Provide the [X, Y] coordinate of the cell's center where the given text is located.  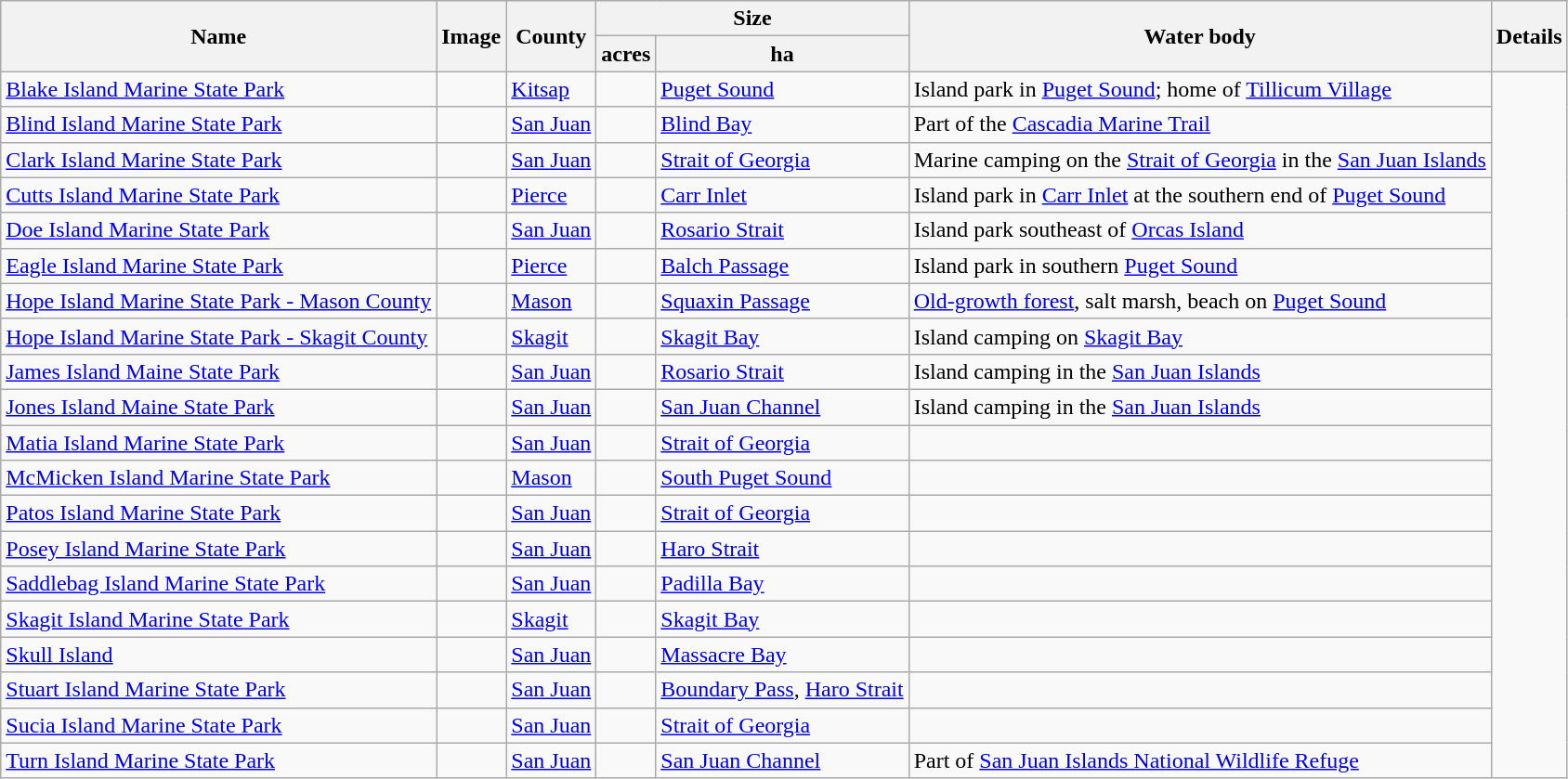
Balch Passage [782, 266]
Padilla Bay [782, 584]
Sucia Island Marine State Park [219, 725]
Size [752, 19]
South Puget Sound [782, 478]
Patos Island Marine State Park [219, 513]
Puget Sound [782, 89]
ha [782, 54]
Squaxin Passage [782, 301]
Kitsap [552, 89]
Island camping on Skagit Bay [1200, 336]
Hope Island Marine State Park - Skagit County [219, 336]
Marine camping on the Strait of Georgia in the San Juan Islands [1200, 160]
Hope Island Marine State Park - Mason County [219, 301]
Massacre Bay [782, 655]
Blind Island Marine State Park [219, 124]
Island park southeast of Orcas Island [1200, 230]
Clark Island Marine State Park [219, 160]
County [552, 36]
James Island Maine State Park [219, 371]
Skagit Island Marine State Park [219, 619]
Turn Island Marine State Park [219, 760]
Blind Bay [782, 124]
Part of the Cascadia Marine Trail [1200, 124]
Name [219, 36]
Old-growth forest, salt marsh, beach on Puget Sound [1200, 301]
Skull Island [219, 655]
Cutts Island Marine State Park [219, 195]
Stuart Island Marine State Park [219, 690]
Island park in Puget Sound; home of Tillicum Village [1200, 89]
Doe Island Marine State Park [219, 230]
Matia Island Marine State Park [219, 443]
McMicken Island Marine State Park [219, 478]
Water body [1200, 36]
Jones Island Maine State Park [219, 407]
Carr Inlet [782, 195]
Part of San Juan Islands National Wildlife Refuge [1200, 760]
Blake Island Marine State Park [219, 89]
Details [1529, 36]
Boundary Pass, Haro Strait [782, 690]
Island park in Carr Inlet at the southern end of Puget Sound [1200, 195]
Posey Island Marine State Park [219, 549]
Saddlebag Island Marine State Park [219, 584]
acres [626, 54]
Image [472, 36]
Haro Strait [782, 549]
Island park in southern Puget Sound [1200, 266]
Eagle Island Marine State Park [219, 266]
